Determine the (X, Y) coordinate at the center of the cell enclosing the given text.  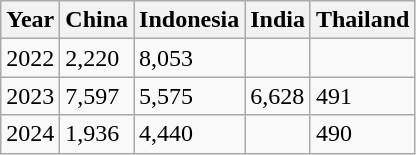
490 (362, 134)
6,628 (278, 96)
2023 (30, 96)
491 (362, 96)
Year (30, 20)
5,575 (190, 96)
7,597 (97, 96)
1,936 (97, 134)
China (97, 20)
4,440 (190, 134)
2024 (30, 134)
Indonesia (190, 20)
Thailand (362, 20)
8,053 (190, 58)
2,220 (97, 58)
India (278, 20)
2022 (30, 58)
